Identify which cell holds the provided text, then report its [x, y] central coordinate. 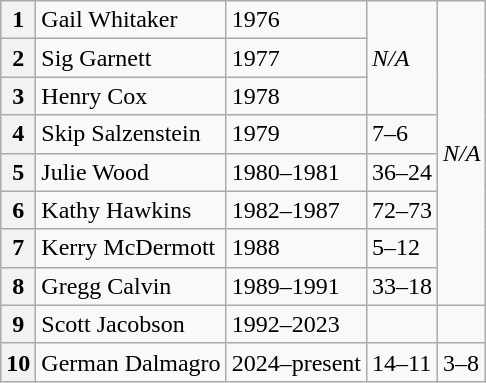
1989–1991 [296, 286]
36–24 [402, 172]
1978 [296, 96]
5 [18, 172]
3 [18, 96]
3–8 [462, 362]
1979 [296, 134]
Kerry McDermott [131, 248]
Scott Jacobson [131, 324]
8 [18, 286]
1988 [296, 248]
1 [18, 20]
Skip Salzenstein [131, 134]
1980–1981 [296, 172]
7 [18, 248]
72–73 [402, 210]
2024–present [296, 362]
1982–1987 [296, 210]
2 [18, 58]
14–11 [402, 362]
Julie Wood [131, 172]
Sig Garnett [131, 58]
4 [18, 134]
7–6 [402, 134]
33–18 [402, 286]
Henry Cox [131, 96]
1992–2023 [296, 324]
Gregg Calvin [131, 286]
9 [18, 324]
10 [18, 362]
1977 [296, 58]
6 [18, 210]
5–12 [402, 248]
German Dalmagro [131, 362]
Gail Whitaker [131, 20]
1976 [296, 20]
Kathy Hawkins [131, 210]
